Pinpoint the cell where the given text exists, returning its [X, Y] midpoint coordinate. 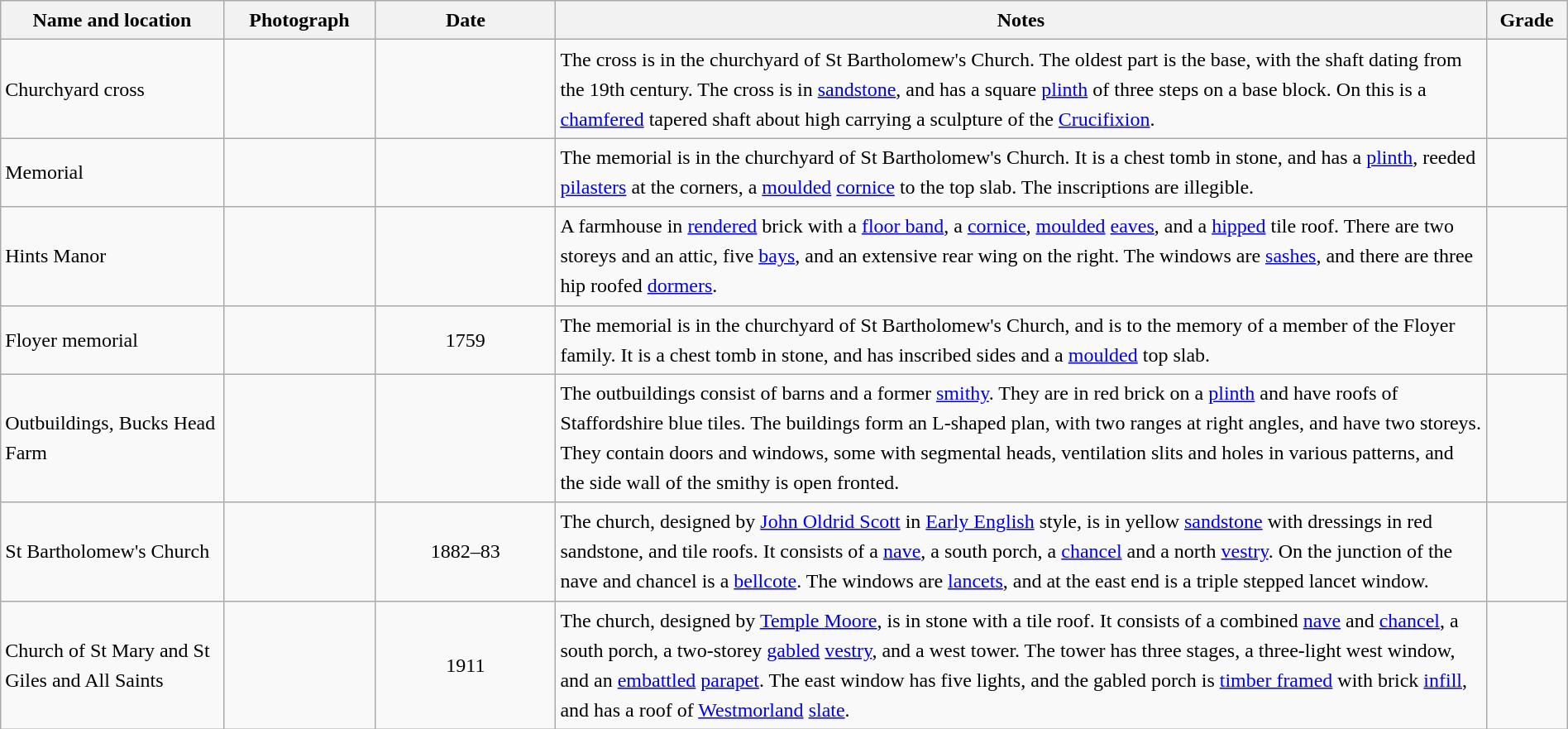
Memorial [112, 172]
Outbuildings, Bucks Head Farm [112, 439]
Church of St Mary and St Giles and All Saints [112, 665]
Photograph [299, 20]
Hints Manor [112, 257]
Name and location [112, 20]
Grade [1527, 20]
Floyer memorial [112, 339]
Date [466, 20]
1911 [466, 665]
Churchyard cross [112, 89]
Notes [1021, 20]
St Bartholomew's Church [112, 551]
1759 [466, 339]
1882–83 [466, 551]
